Search for the cell housing the specified text and yield its [X, Y] center coordinate. 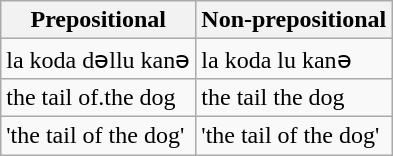
the tail of.the dog [98, 97]
Prepositional [98, 20]
la koda lu kanə [294, 59]
Non-prepositional [294, 20]
la koda dəllu kanə [98, 59]
the tail the dog [294, 97]
